Return [X, Y] of the center of cell containing provided text 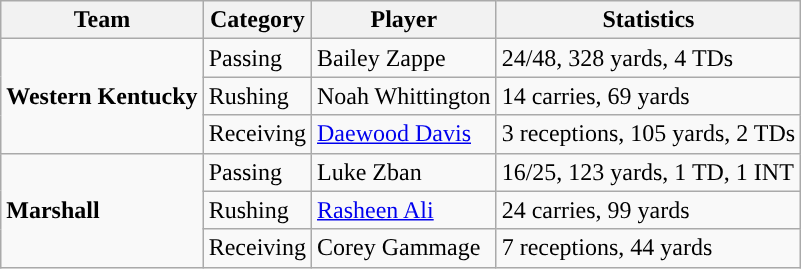
Noah Whittington [404, 96]
7 receptions, 44 yards [648, 248]
Rasheen Ali [404, 210]
Western Kentucky [102, 96]
3 receptions, 105 yards, 2 TDs [648, 134]
Team [102, 20]
14 carries, 69 yards [648, 96]
Marshall [102, 210]
Daewood Davis [404, 134]
Corey Gammage [404, 248]
Player [404, 20]
24 carries, 99 yards [648, 210]
Category [257, 20]
Bailey Zappe [404, 58]
24/48, 328 yards, 4 TDs [648, 58]
16/25, 123 yards, 1 TD, 1 INT [648, 172]
Luke Zban [404, 172]
Statistics [648, 20]
